Determine the [x, y] coordinate at the center of the cell enclosing the given text.  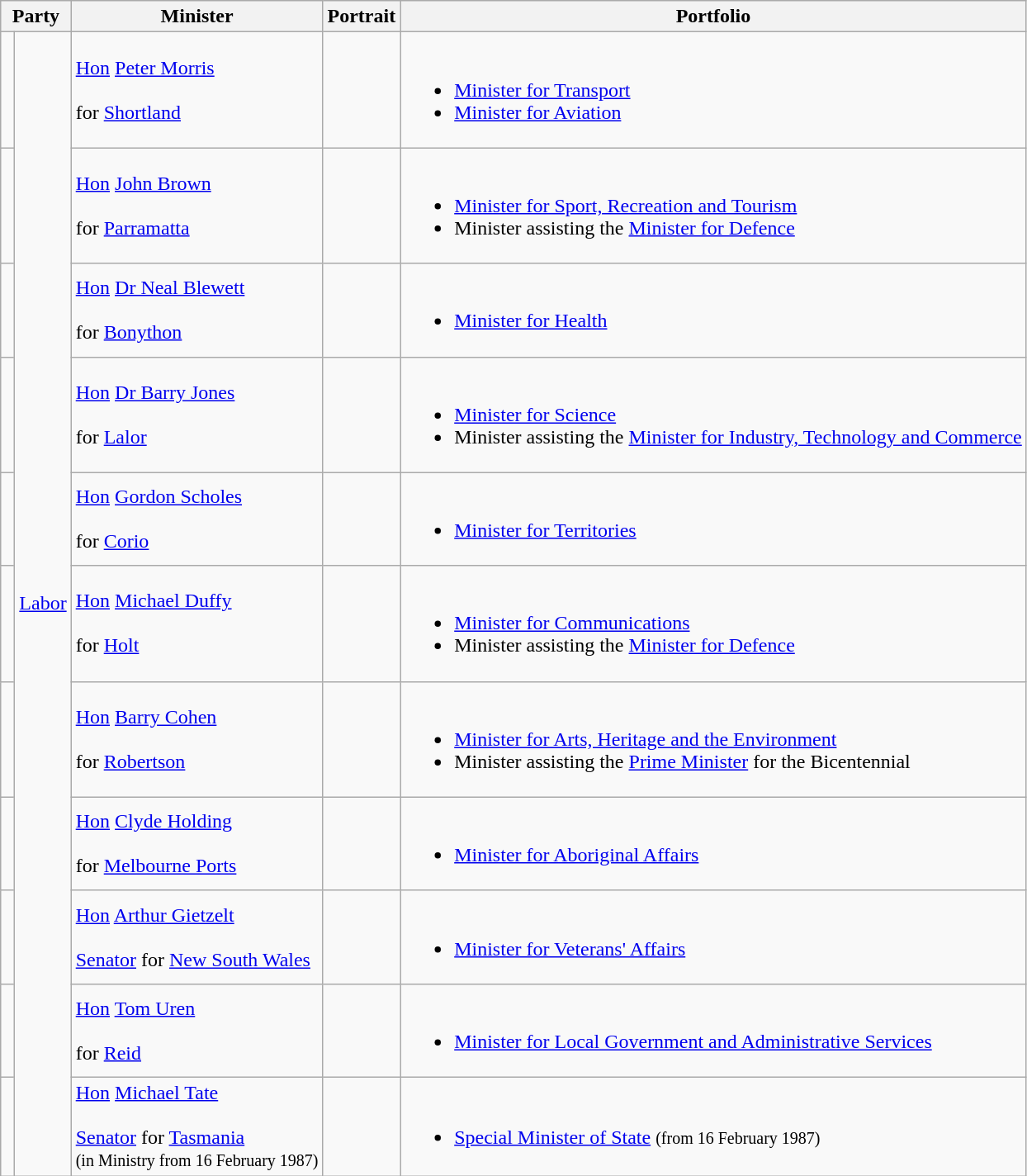
Hon Barry Cohen for Robertson [196, 739]
Minister for Veterans' Affairs [713, 937]
Portfolio [713, 17]
Labor [43, 605]
Minister for Territories [713, 519]
Hon Michael Duffy for Holt [196, 624]
Hon Peter Morris for Shortland [196, 90]
Hon John Brown for Parramatta [196, 206]
Minister for ScienceMinister assisting the Minister for Industry, Technology and Commerce [713, 415]
Minister for Local Government and Administrative Services [713, 1031]
Hon Tom Uren for Reid [196, 1031]
Minister for Aboriginal Affairs [713, 844]
Hon Clyde Holding for Melbourne Ports [196, 844]
Hon Gordon Scholes for Corio [196, 519]
Minister for Sport, Recreation and TourismMinister assisting the Minister for Defence [713, 206]
Minister for TransportMinister for Aviation [713, 90]
Minister for Arts, Heritage and the EnvironmentMinister assisting the Prime Minister for the Bicentennial [713, 739]
Portrait [362, 17]
Minister for Health [713, 311]
Minister [196, 17]
Hon Dr Barry Jones for Lalor [196, 415]
Party [36, 17]
Minister for CommunicationsMinister assisting the Minister for Defence [713, 624]
Special Minister of State (from 16 February 1987) [713, 1126]
Hon Michael Tate Senator for Tasmania (in Ministry from 16 February 1987) [196, 1126]
Hon Arthur Gietzelt Senator for New South Wales [196, 937]
Hon Dr Neal Blewett for Bonython [196, 311]
